Return (x, y) of the center of cell containing provided text 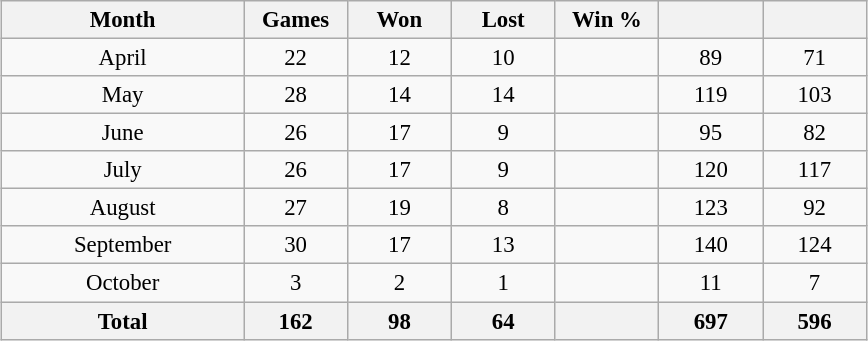
98 (399, 321)
3 (296, 283)
11 (711, 283)
89 (711, 57)
10 (503, 57)
27 (296, 208)
123 (711, 208)
8 (503, 208)
7 (815, 283)
64 (503, 321)
Lost (503, 20)
30 (296, 245)
697 (711, 321)
13 (503, 245)
September (123, 245)
July (123, 170)
August (123, 208)
140 (711, 245)
28 (296, 95)
95 (711, 133)
124 (815, 245)
Month (123, 20)
162 (296, 321)
1 (503, 283)
22 (296, 57)
Games (296, 20)
2 (399, 283)
April (123, 57)
103 (815, 95)
Win % (607, 20)
117 (815, 170)
119 (711, 95)
19 (399, 208)
Total (123, 321)
Won (399, 20)
82 (815, 133)
June (123, 133)
71 (815, 57)
12 (399, 57)
596 (815, 321)
120 (711, 170)
May (123, 95)
92 (815, 208)
October (123, 283)
